Provide the [x, y] coordinate of the cell's center where the given text is located.  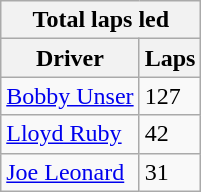
Laps [170, 58]
127 [170, 96]
Bobby Unser [70, 96]
Total laps led [101, 20]
42 [170, 134]
Joe Leonard [70, 172]
31 [170, 172]
Driver [70, 58]
Lloyd Ruby [70, 134]
